Find where the given text appears and provide that cell's center as (X, Y) coordinate. 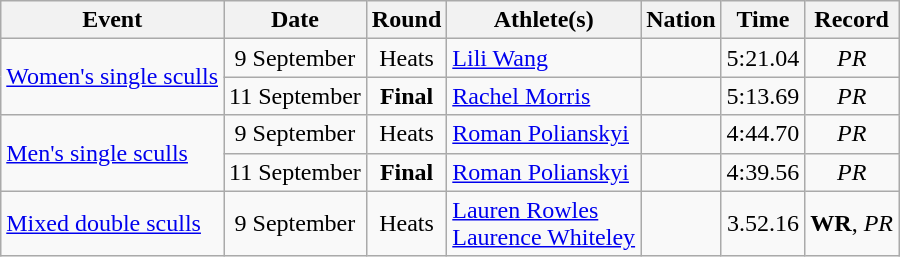
Round (406, 20)
Women's single sculls (112, 77)
Men's single sculls (112, 153)
3.52.16 (763, 224)
Nation (681, 20)
Athlete(s) (544, 20)
Lauren RowlesLaurence Whiteley (544, 224)
Lili Wang (544, 58)
5:13.69 (763, 96)
Mixed double sculls (112, 224)
4:39.56 (763, 172)
Record (852, 20)
4:44.70 (763, 134)
5:21.04 (763, 58)
Time (763, 20)
WR, PR (852, 224)
Event (112, 20)
Rachel Morris (544, 96)
Date (296, 20)
